Find where the given text appears and provide that cell's center as [X, Y] coordinate. 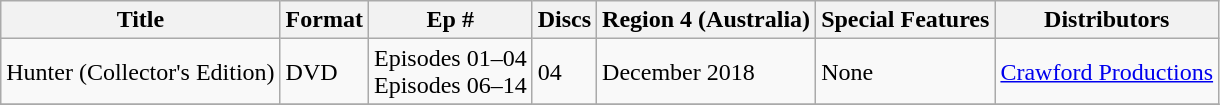
Hunter (Collector's Edition) [140, 72]
04 [564, 72]
Special Features [906, 20]
Discs [564, 20]
Episodes 01–04Episodes 06–14 [450, 72]
Distributors [1107, 20]
Title [140, 20]
DVD [324, 72]
Crawford Productions [1107, 72]
December 2018 [706, 72]
Ep # [450, 20]
Region 4 (Australia) [706, 20]
Format [324, 20]
None [906, 72]
